Return the (x, y) coordinate for the center point of the cell that contains the specified text.  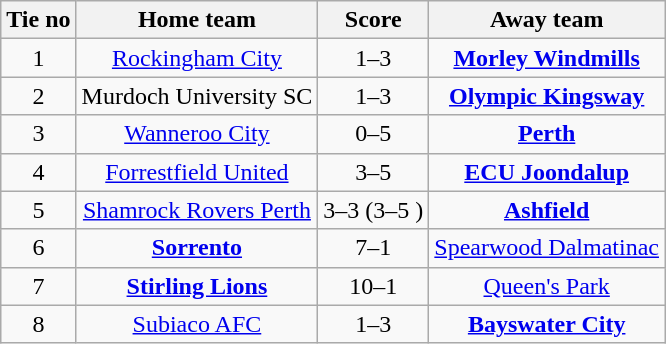
10–1 (374, 286)
Away team (547, 20)
6 (38, 248)
7–1 (374, 248)
Rockingham City (197, 58)
3 (38, 134)
4 (38, 172)
3–5 (374, 172)
5 (38, 210)
Shamrock Rovers Perth (197, 210)
8 (38, 324)
Wanneroo City (197, 134)
Stirling Lions (197, 286)
3–3 (3–5 ) (374, 210)
2 (38, 96)
1 (38, 58)
Score (374, 20)
7 (38, 286)
Olympic Kingsway (547, 96)
Tie no (38, 20)
ECU Joondalup (547, 172)
Perth (547, 134)
Sorrento (197, 248)
Bayswater City (547, 324)
Home team (197, 20)
Spearwood Dalmatinac (547, 248)
Ashfield (547, 210)
Subiaco AFC (197, 324)
0–5 (374, 134)
Queen's Park (547, 286)
Forrestfield United (197, 172)
Morley Windmills (547, 58)
Murdoch University SC (197, 96)
